For the text-containing cell, return its midpoint in (X, Y) coordinate format. 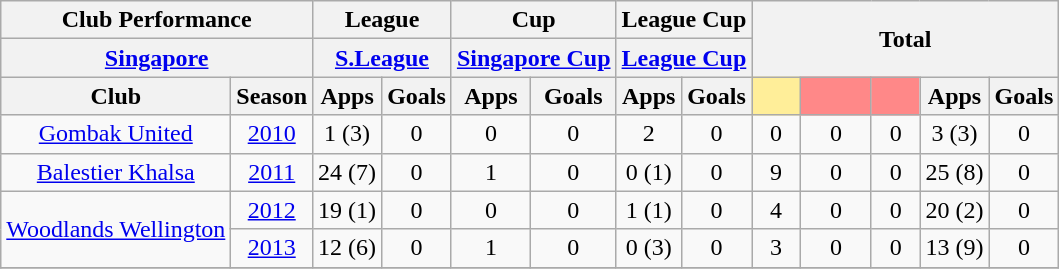
Balestier Khalsa (116, 172)
League (382, 20)
2012 (272, 210)
Club Performance (157, 20)
0 (3) (648, 248)
13 (9) (954, 248)
Season (272, 96)
Singapore Cup (534, 58)
2010 (272, 134)
2011 (272, 172)
Singapore (157, 58)
3 (776, 248)
1 (3) (348, 134)
19 (1) (348, 210)
Club (116, 96)
1 (1) (648, 210)
20 (2) (954, 210)
Cup (534, 20)
S.League (382, 58)
2 (648, 134)
9 (776, 172)
Woodlands Wellington (116, 229)
4 (776, 210)
Total (906, 39)
2013 (272, 248)
0 (1) (648, 172)
24 (7) (348, 172)
Gombak United (116, 134)
3 (3) (954, 134)
12 (6) (348, 248)
25 (8) (954, 172)
